From the cell containing the given text, extract its center point as [X, Y] coordinate. 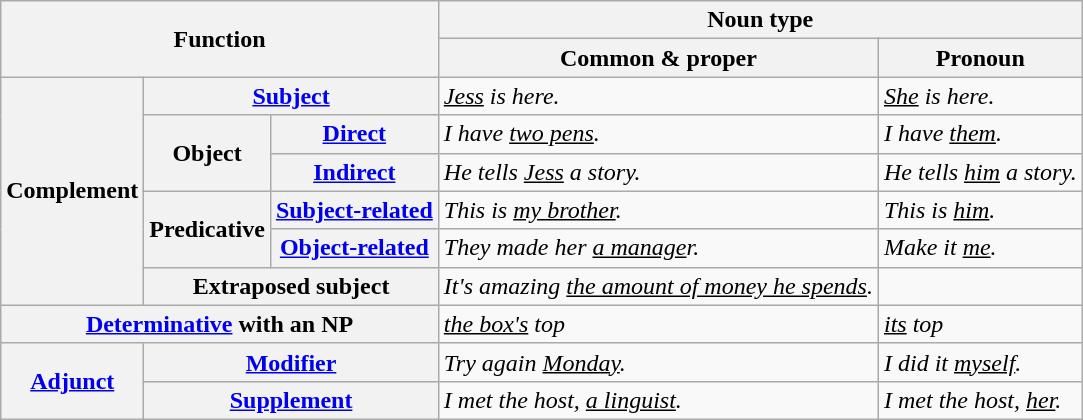
Direct [354, 134]
Complement [72, 191]
I did it myself. [980, 362]
Object-related [354, 248]
Object [208, 153]
Subject-related [354, 210]
I have them. [980, 134]
She is here. [980, 96]
Extraposed subject [292, 286]
I met the host, a linguist. [658, 400]
Predicative [208, 229]
They made her a manager. [658, 248]
Noun type [760, 20]
This is him. [980, 210]
Subject [292, 96]
Indirect [354, 172]
I met the host, her. [980, 400]
I have two pens. [658, 134]
Jess is here. [658, 96]
Determinative with an NP [220, 324]
Pronoun [980, 58]
Adjunct [72, 381]
Modifier [292, 362]
It's amazing the amount of money he spends. [658, 286]
Common & proper [658, 58]
Supplement [292, 400]
He tells him a story. [980, 172]
He tells Jess a story. [658, 172]
the box's top [658, 324]
its top [980, 324]
This is my brother. [658, 210]
Try again Monday. [658, 362]
Function [220, 39]
Make it me. [980, 248]
